Capture the cell that displays the provided text and extract its (X, Y) central coordinate. 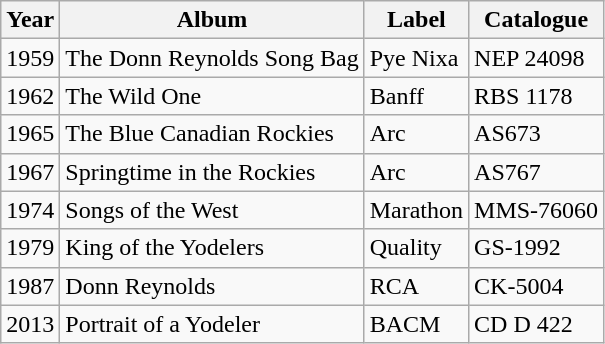
1987 (30, 286)
1974 (30, 210)
1959 (30, 58)
Catalogue (536, 20)
1965 (30, 134)
The Donn Reynolds Song Bag (212, 58)
Donn Reynolds (212, 286)
Pye Nixa (416, 58)
1962 (30, 96)
1967 (30, 172)
MMS-76060 (536, 210)
Portrait of a Yodeler (212, 324)
1979 (30, 248)
Label (416, 20)
GS-1992 (536, 248)
King of the Yodelers (212, 248)
NEP 24098 (536, 58)
CK-5004 (536, 286)
Songs of the West (212, 210)
2013 (30, 324)
The Wild One (212, 96)
BACM (416, 324)
Marathon (416, 210)
Album (212, 20)
RBS 1178 (536, 96)
AS767 (536, 172)
The Blue Canadian Rockies (212, 134)
Quality (416, 248)
Year (30, 20)
CD D 422 (536, 324)
RCA (416, 286)
AS673 (536, 134)
Springtime in the Rockies (212, 172)
Banff (416, 96)
